Scan for the cell matching the given text and deliver its (x, y) coordinate at center. 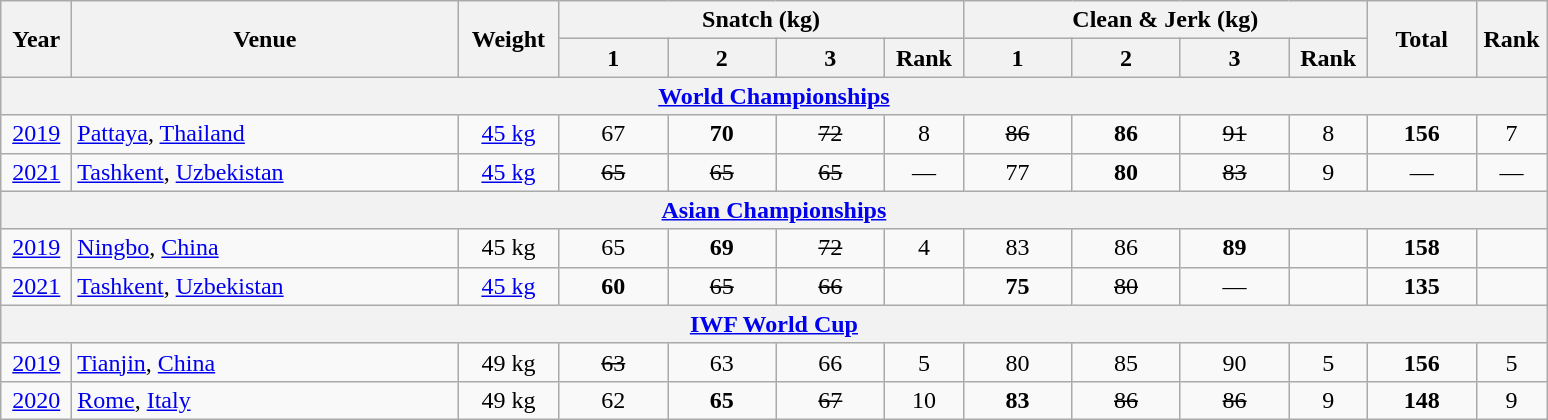
91 (1234, 134)
62 (614, 400)
IWF World Cup (774, 324)
Total (1422, 39)
77 (1018, 172)
Rome, Italy (265, 400)
148 (1422, 400)
Ningbo, China (265, 248)
Venue (265, 39)
Weight (508, 39)
Asian Championships (774, 210)
2020 (36, 400)
90 (1234, 362)
World Championships (774, 96)
7 (1512, 134)
69 (722, 248)
135 (1422, 286)
70 (722, 134)
85 (1126, 362)
Clean & Jerk (kg) (1165, 20)
Year (36, 39)
Pattaya, Thailand (265, 134)
Snatch (kg) (761, 20)
Tianjin, China (265, 362)
75 (1018, 286)
10 (924, 400)
158 (1422, 248)
4 (924, 248)
89 (1234, 248)
60 (614, 286)
